Determine the [X, Y] coordinate at the center of the cell enclosing the given text.  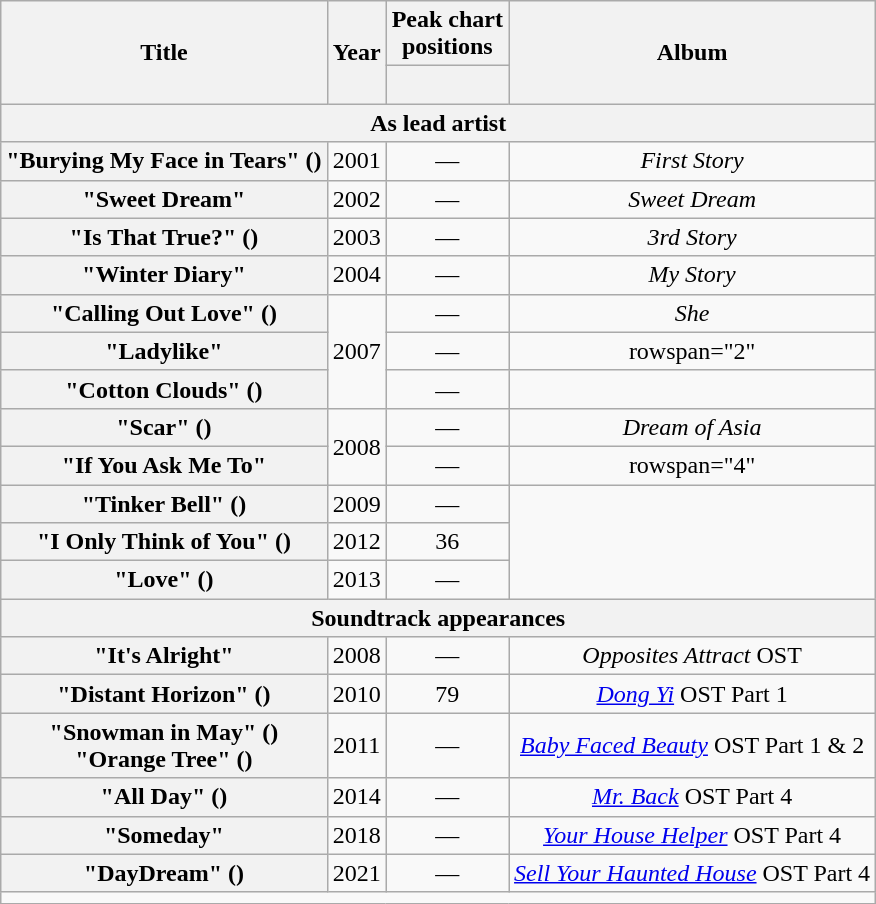
"All Day" () [164, 797]
79 [447, 694]
Opposites Attract OST [692, 656]
2013 [356, 580]
Your House Helper OST Part 4 [692, 835]
Dream of Asia [692, 427]
"Cotton Clouds" () [164, 389]
"Someday" [164, 835]
Sell Your Haunted House OST Part 4 [692, 873]
2010 [356, 694]
2021 [356, 873]
2003 [356, 237]
2018 [356, 835]
rowspan="4" [692, 465]
Title [164, 52]
"Love" () [164, 580]
2009 [356, 503]
My Story [692, 275]
As lead artist [438, 123]
"Sweet Dream" [164, 199]
"DayDream" () [164, 873]
"Burying My Face in Tears" () [164, 161]
"I Only Think of You" () [164, 542]
"Snowman in May" () "Orange Tree" () [164, 746]
"Is That True?" () [164, 237]
First Story [692, 161]
"Scar" () [164, 427]
Soundtrack appearances [438, 618]
Year [356, 52]
2007 [356, 351]
"Tinker Bell" () [164, 503]
Mr. Back OST Part 4 [692, 797]
2001 [356, 161]
rowspan="2" [692, 351]
Baby Faced Beauty OST Part 1 & 2 [692, 746]
Dong Yi OST Part 1 [692, 694]
"Ladylike" [164, 351]
"Calling Out Love" () [164, 313]
Album [692, 52]
Peak chart positions [447, 34]
Sweet Dream [692, 199]
36 [447, 542]
2002 [356, 199]
She [692, 313]
2004 [356, 275]
"Winter Diary" [164, 275]
3rd Story [692, 237]
2012 [356, 542]
2011 [356, 746]
"It's Alright" [164, 656]
"If You Ask Me To" [164, 465]
2014 [356, 797]
"Distant Horizon" () [164, 694]
